Scan for the cell matching the given text and deliver its [x, y] coordinate at center. 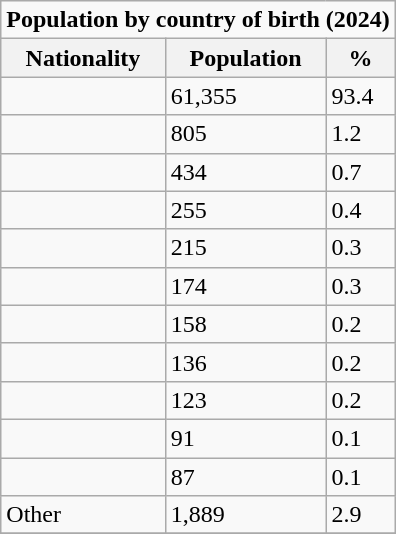
0.4 [360, 210]
123 [246, 400]
136 [246, 362]
Population by country of birth (2024) [198, 20]
255 [246, 210]
Nationality [83, 58]
93.4 [360, 96]
174 [246, 286]
91 [246, 438]
434 [246, 172]
61,355 [246, 96]
805 [246, 134]
Other [83, 515]
% [360, 58]
215 [246, 248]
87 [246, 477]
1,889 [246, 515]
1.2 [360, 134]
Population [246, 58]
158 [246, 324]
0.7 [360, 172]
2.9 [360, 515]
